Extract the [x, y] coordinate from the center of the cell holding the provided text.  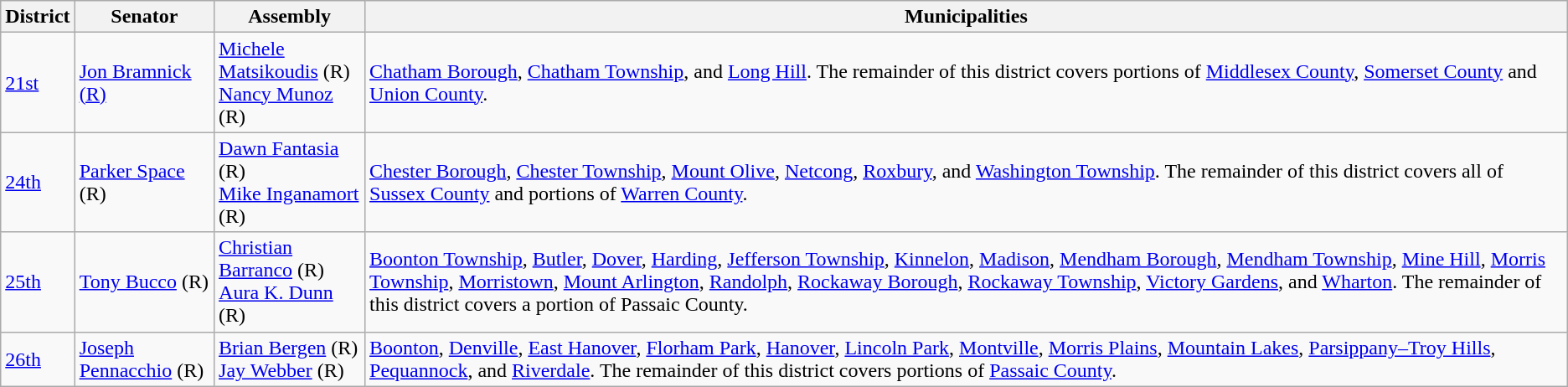
Tony Bucco (R) [144, 281]
Dawn Fantasia (R)Mike Inganamort (R) [290, 183]
Jon Bramnick (R) [144, 82]
Christian Barranco (R)Aura K. Dunn (R) [290, 281]
25th [38, 281]
Michele Matsikoudis (R)Nancy Munoz (R) [290, 82]
Senator [144, 17]
Brian Bergen (R)Jay Webber (R) [290, 359]
24th [38, 183]
26th [38, 359]
Assembly [290, 17]
Parker Space (R) [144, 183]
Joseph Pennacchio (R) [144, 359]
District [38, 17]
21st [38, 82]
Municipalities [967, 17]
